Detect which cell encompasses the target text, then output its (X, Y) center coordinate. 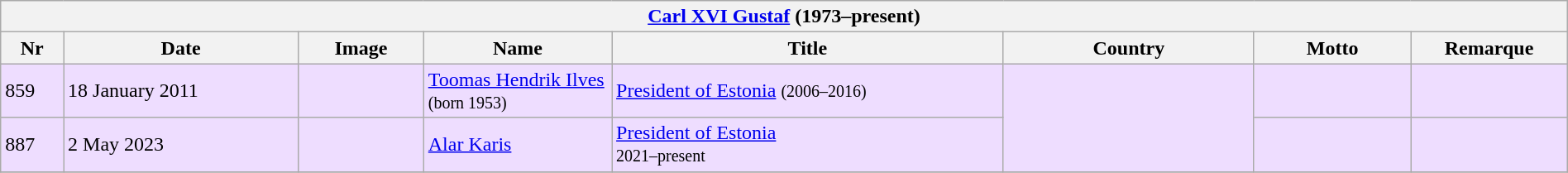
887 (32, 144)
Alar Karis (518, 144)
Country (1128, 48)
Toomas Hendrik Ilves(born 1953) (518, 91)
18 January 2011 (181, 91)
Image (361, 48)
2 May 2023 (181, 144)
Remarque (1489, 48)
Motto (1331, 48)
Nr (32, 48)
Date (181, 48)
Carl XVI Gustaf (1973–present) (784, 17)
President of Estonia2021–present (808, 144)
Title (808, 48)
Name (518, 48)
President of Estonia (2006–2016) (808, 91)
859 (32, 91)
